From the cell containing the given text, extract its center point as [x, y] coordinate. 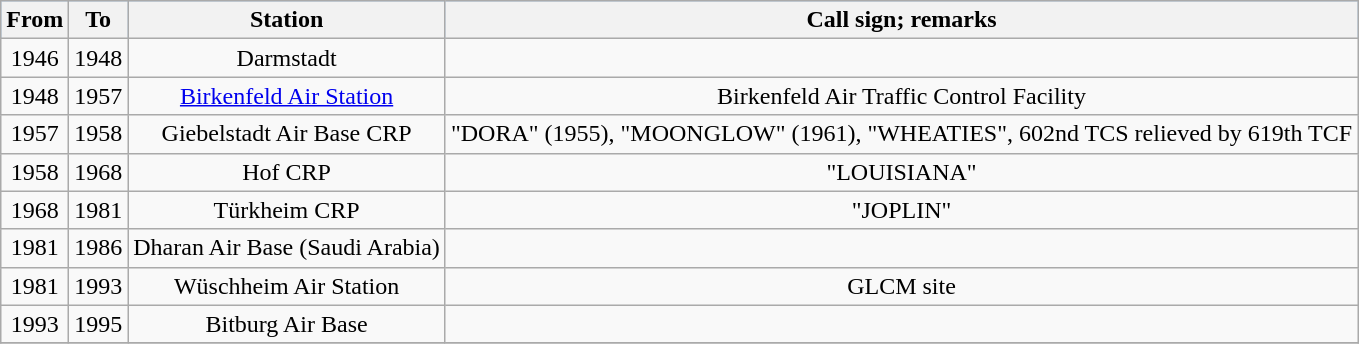
From [35, 20]
Station [287, 20]
To [98, 20]
Call sign; remarks [901, 20]
Giebelstadt Air Base CRP [287, 134]
"LOUISIANA" [901, 172]
Wüschheim Air Station [287, 286]
1946 [35, 58]
Birkenfeld Air Traffic Control Facility [901, 96]
Türkheim CRP [287, 210]
Hof CRP [287, 172]
Darmstadt [287, 58]
Bitburg Air Base [287, 324]
GLCM site [901, 286]
"JOPLIN" [901, 210]
"DORA" (1955), "MOONGLOW" (1961), "WHEATIES", 602nd TCS relieved by 619th TCF [901, 134]
Dharan Air Base (Saudi Arabia) [287, 248]
1995 [98, 324]
Birkenfeld Air Station [287, 96]
1986 [98, 248]
